Output the [X, Y] coordinate of the center of the cell containing the given text.  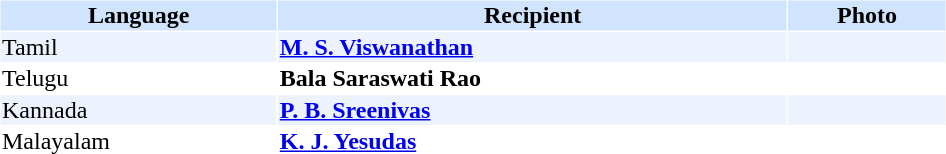
Kannada [138, 110]
Recipient [532, 15]
Photo [868, 15]
M. S. Viswanathan [532, 47]
Tamil [138, 47]
Telugu [138, 79]
Bala Saraswati Rao [532, 79]
P. B. Sreenivas [532, 110]
Language [138, 15]
